Pinpoint the cell where the given text exists, returning its [X, Y] midpoint coordinate. 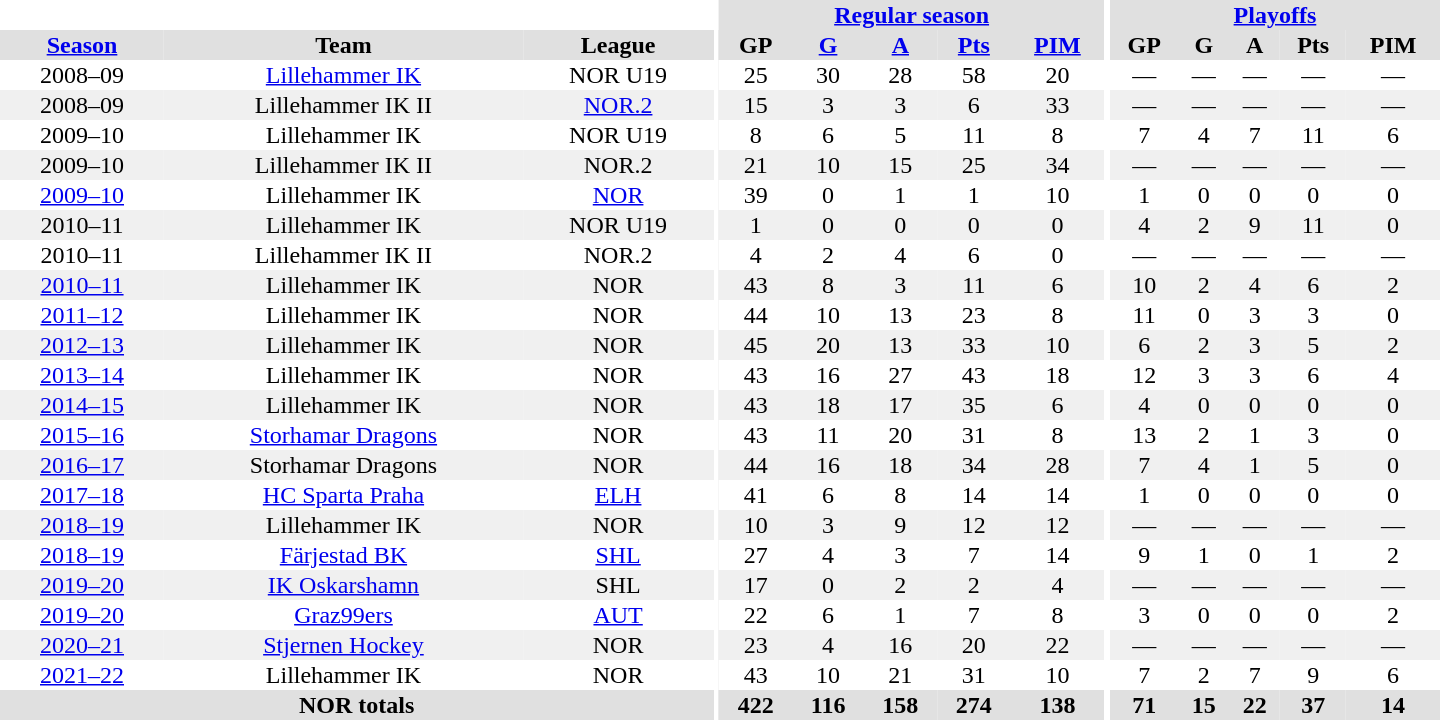
2016–17 [82, 465]
Season [82, 45]
Graz99ers [344, 615]
2020–21 [82, 645]
274 [974, 705]
45 [756, 345]
NOR totals [356, 705]
League [618, 45]
35 [974, 405]
Stjernen Hockey [344, 645]
IK Oskarshamn [344, 585]
2017–18 [82, 495]
422 [756, 705]
158 [901, 705]
71 [1144, 705]
Team [344, 45]
2013–14 [82, 375]
2014–15 [82, 405]
116 [828, 705]
2021–22 [82, 675]
Färjestad BK [344, 555]
ELH [618, 495]
39 [756, 195]
2011–12 [82, 315]
30 [828, 75]
41 [756, 495]
HC Sparta Praha [344, 495]
138 [1058, 705]
37 [1313, 705]
Regular season [912, 15]
2012–13 [82, 345]
Playoffs [1275, 15]
58 [974, 75]
2015–16 [82, 435]
AUT [618, 615]
